Determine the (x, y) coordinate at the center of the cell enclosing the given text.  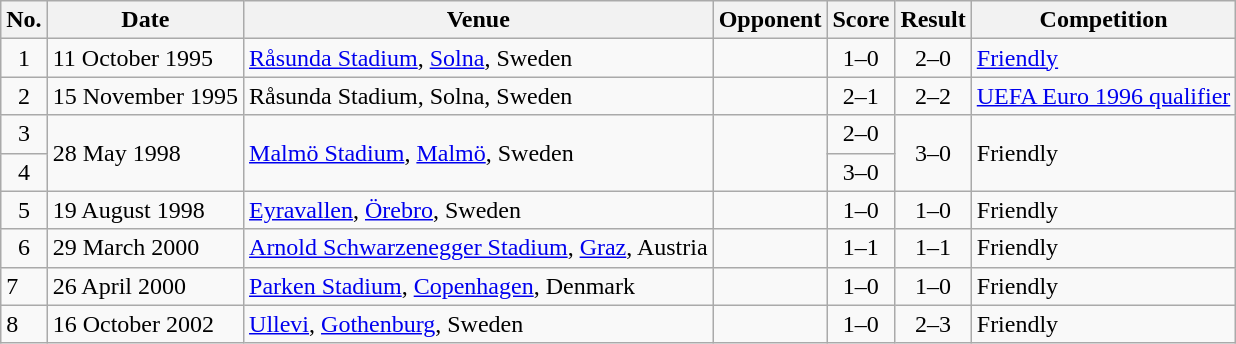
No. (24, 20)
8 (24, 324)
28 May 1998 (145, 153)
Arnold Schwarzenegger Stadium, Graz, Austria (479, 248)
29 March 2000 (145, 248)
4 (24, 172)
7 (24, 286)
Score (861, 20)
Eyravallen, Örebro, Sweden (479, 210)
15 November 1995 (145, 96)
Date (145, 20)
Result (933, 20)
3 (24, 134)
Venue (479, 20)
2–1 (861, 96)
1 (24, 58)
Malmö Stadium, Malmö, Sweden (479, 153)
19 August 1998 (145, 210)
5 (24, 210)
Parken Stadium, Copenhagen, Denmark (479, 286)
Ullevi, Gothenburg, Sweden (479, 324)
16 October 2002 (145, 324)
11 October 1995 (145, 58)
UEFA Euro 1996 qualifier (1104, 96)
2 (24, 96)
26 April 2000 (145, 286)
Competition (1104, 20)
Opponent (770, 20)
6 (24, 248)
2–3 (933, 324)
2–2 (933, 96)
